Search for the cell housing the specified text and yield its (x, y) center coordinate. 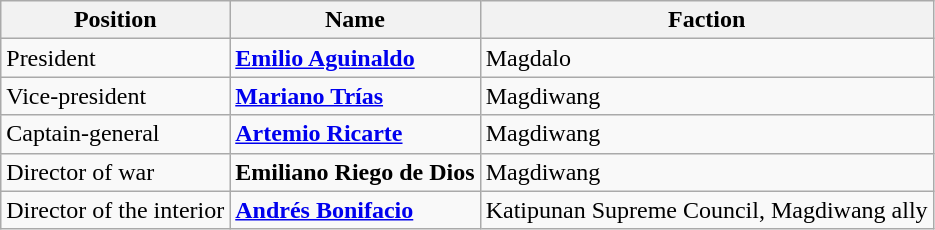
Faction (706, 20)
Emiliano Riego de Dios (355, 172)
Katipunan Supreme Council, Magdiwang ally (706, 210)
Vice-president (116, 96)
Captain-general (116, 134)
President (116, 58)
Director of the interior (116, 210)
Mariano Trías (355, 96)
Artemio Ricarte (355, 134)
Magdalo (706, 58)
Andrés Bonifacio (355, 210)
Emilio Aguinaldo (355, 58)
Director of war (116, 172)
Name (355, 20)
Position (116, 20)
